Find where the given text appears and provide that cell's center as [x, y] coordinate. 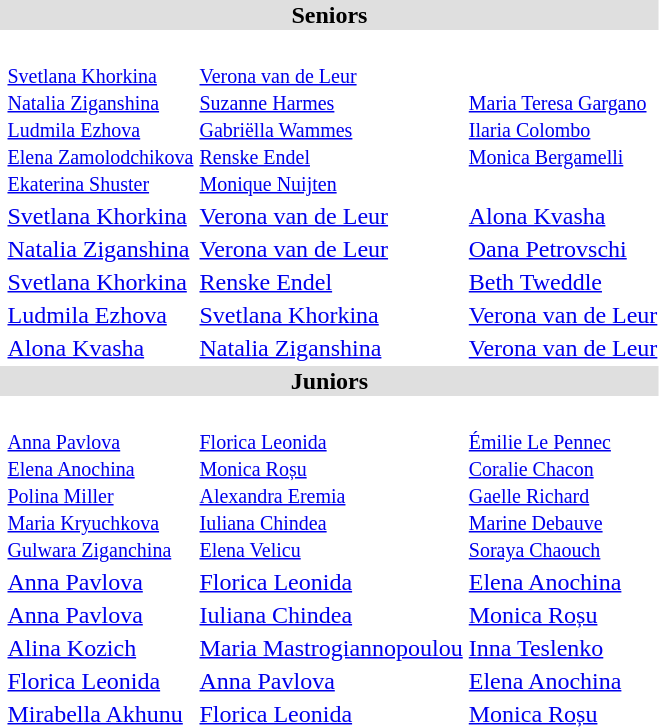
Alina Kozich [100, 648]
Renske Endel [331, 282]
Beth Tweddle [563, 282]
Maria Teresa GarganoIlaria ColomboMonica Bergamelli [563, 116]
Monica Roșu [563, 615]
Iuliana Chindea [331, 615]
Inna Teslenko [563, 648]
Verona van de LeurSuzanne HarmesGabriëlla WammesRenske EndelMonique Nuijten [331, 116]
Ludmila Ezhova [100, 315]
Florica LeonidaMonica RoșuAlexandra EremiaIuliana ChindeaElena Velicu [331, 482]
Maria Mastrogiannopoulou [331, 648]
Seniors [330, 15]
Svetlana KhorkinaNatalia ZiganshinaLudmila EzhovaElena ZamolodchikovaEkaterina Shuster [100, 116]
Anna PavlovaElena AnochinaPolina MillerMaria KryuchkovaGulwara Ziganchina [100, 482]
Juniors [330, 381]
Oana Petrovschi [563, 249]
Émilie Le PennecCoralie ChaconGaelle RichardMarine DebauveSoraya Chaouch [563, 482]
